Detect which cell encompasses the target text, then output its [x, y] center coordinate. 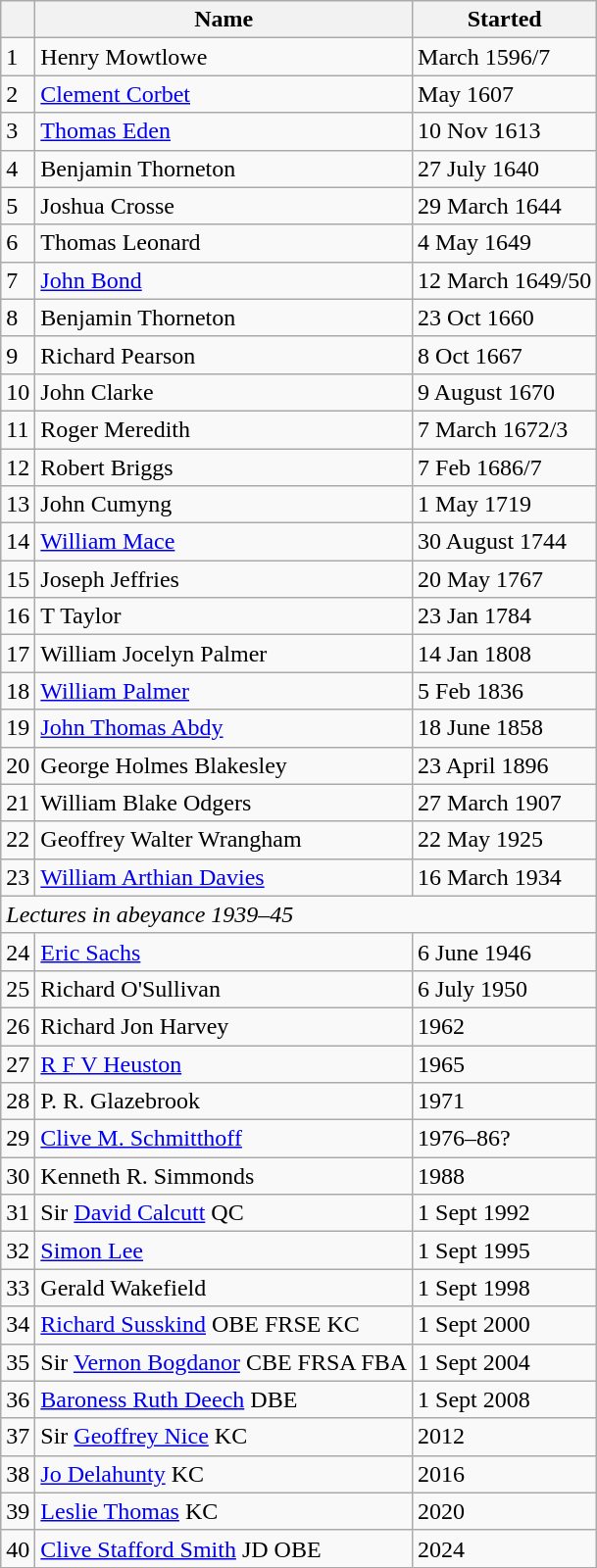
29 [18, 1139]
23 [18, 877]
20 May 1767 [505, 579]
31 [18, 1213]
22 [18, 840]
Eric Sachs [224, 952]
1962 [505, 1026]
23 April 1896 [505, 765]
March 1596/7 [505, 57]
2024 [505, 1548]
16 March 1934 [505, 877]
4 [18, 169]
Leslie Thomas KC [224, 1511]
1 Sept 1998 [505, 1288]
7 March 1672/3 [505, 429]
1 Sept 2000 [505, 1325]
35 [18, 1362]
10 [18, 392]
John Clarke [224, 392]
Joseph Jeffries [224, 579]
30 [18, 1176]
John Cumyng [224, 505]
12 [18, 467]
Gerald Wakefield [224, 1288]
William Palmer [224, 691]
27 March 1907 [505, 803]
38 [18, 1474]
William Jocelyn Palmer [224, 654]
34 [18, 1325]
36 [18, 1399]
Baroness Ruth Deech DBE [224, 1399]
32 [18, 1250]
Henry Mowtlowe [224, 57]
15 [18, 579]
24 [18, 952]
1 [18, 57]
14 [18, 542]
Name [224, 20]
R F V Heuston [224, 1063]
29 March 1644 [505, 206]
P. R. Glazebrook [224, 1102]
18 June 1858 [505, 728]
13 [18, 505]
Roger Meredith [224, 429]
40 [18, 1548]
5 [18, 206]
Richard Jon Harvey [224, 1026]
26 [18, 1026]
John Thomas Abdy [224, 728]
1965 [505, 1063]
T Taylor [224, 616]
Kenneth R. Simmonds [224, 1176]
20 [18, 765]
11 [18, 429]
28 [18, 1102]
Richard Pearson [224, 355]
27 [18, 1063]
4 May 1649 [505, 243]
21 [18, 803]
1 Sept 2008 [505, 1399]
Richard O'Sullivan [224, 989]
2016 [505, 1474]
Joshua Crosse [224, 206]
7 [18, 280]
2020 [505, 1511]
Clive M. Schmitthoff [224, 1139]
George Holmes Blakesley [224, 765]
1988 [505, 1176]
Lectures in abeyance 1939–45 [299, 914]
23 Oct 1660 [505, 318]
30 August 1744 [505, 542]
22 May 1925 [505, 840]
8 [18, 318]
10 Nov 1613 [505, 131]
Sir Geoffrey Nice KC [224, 1437]
1 Sept 1992 [505, 1213]
23 Jan 1784 [505, 616]
17 [18, 654]
37 [18, 1437]
18 [18, 691]
6 June 1946 [505, 952]
1 Sept 2004 [505, 1362]
Started [505, 20]
Jo Delahunty KC [224, 1474]
1976–86? [505, 1139]
2012 [505, 1437]
William Mace [224, 542]
8 Oct 1667 [505, 355]
Geoffrey Walter Wrangham [224, 840]
7 Feb 1686/7 [505, 467]
Clive Stafford Smith JD OBE [224, 1548]
6 [18, 243]
Robert Briggs [224, 467]
25 [18, 989]
3 [18, 131]
John Bond [224, 280]
1 Sept 1995 [505, 1250]
39 [18, 1511]
William Blake Odgers [224, 803]
9 [18, 355]
Richard Susskind OBE FRSE KC [224, 1325]
19 [18, 728]
27 July 1640 [505, 169]
1971 [505, 1102]
6 July 1950 [505, 989]
Thomas Leonard [224, 243]
Simon Lee [224, 1250]
5 Feb 1836 [505, 691]
Clement Corbet [224, 94]
Sir David Calcutt QC [224, 1213]
2 [18, 94]
May 1607 [505, 94]
14 Jan 1808 [505, 654]
Thomas Eden [224, 131]
1 May 1719 [505, 505]
33 [18, 1288]
William Arthian Davies [224, 877]
Sir Vernon Bogdanor CBE FRSA FBA [224, 1362]
12 March 1649/50 [505, 280]
16 [18, 616]
9 August 1670 [505, 392]
